Search for the cell housing the specified text and yield its [X, Y] center coordinate. 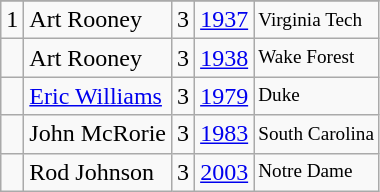
1 [12, 20]
Duke [316, 96]
Eric Williams [98, 96]
John McRorie [98, 134]
2003 [224, 172]
1937 [224, 20]
1938 [224, 58]
Notre Dame [316, 172]
1979 [224, 96]
1983 [224, 134]
Virginia Tech [316, 20]
Rod Johnson [98, 172]
Wake Forest [316, 58]
South Carolina [316, 134]
